Capture the cell that displays the provided text and extract its [x, y] central coordinate. 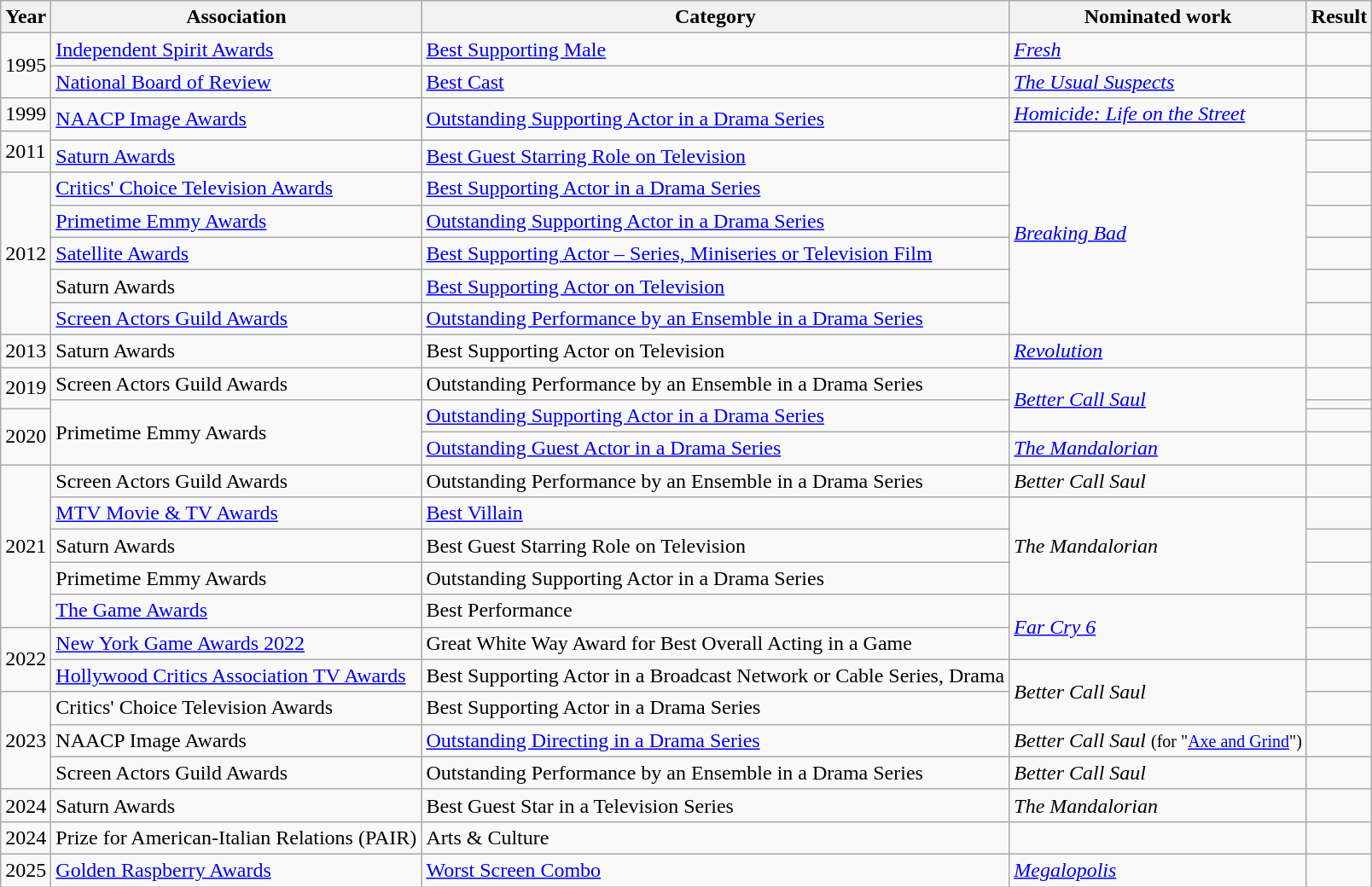
Satellite Awards [236, 253]
Worst Screen Combo [715, 870]
Megalopolis [1159, 870]
Year [26, 17]
MTV Movie & TV Awards [236, 513]
2021 [26, 546]
Best Supporting Actor in a Broadcast Network or Cable Series, Drama [715, 675]
2022 [26, 659]
1999 [26, 114]
Breaking Bad [1159, 232]
Best Guest Star in a Television Series [715, 805]
2012 [26, 253]
Arts & Culture [715, 838]
Outstanding Guest Actor in a Drama Series [715, 449]
Category [715, 17]
2020 [26, 437]
Golden Raspberry Awards [236, 870]
Nominated work [1159, 17]
Independent Spirit Awards [236, 49]
Best Cast [715, 82]
2013 [26, 351]
Fresh [1159, 49]
Great White Way Award for Best Overall Acting in a Game [715, 643]
Best Supporting Male [715, 49]
2019 [26, 387]
Better Call Saul (for "Axe and Grind") [1159, 740]
1995 [26, 66]
Best Villain [715, 513]
The Game Awards [236, 611]
Association [236, 17]
Homicide: Life on the Street [1159, 114]
Result [1339, 17]
Revolution [1159, 351]
Hollywood Critics Association TV Awards [236, 675]
Best Supporting Actor – Series, Miniseries or Television Film [715, 253]
2011 [26, 152]
New York Game Awards 2022 [236, 643]
The Usual Suspects [1159, 82]
Outstanding Directing in a Drama Series [715, 740]
Prize for American-Italian Relations (PAIR) [236, 838]
2025 [26, 870]
Far Cry 6 [1159, 627]
2023 [26, 740]
Best Performance [715, 611]
National Board of Review [236, 82]
